Output the [X, Y] coordinate of the center of the cell containing the given text.  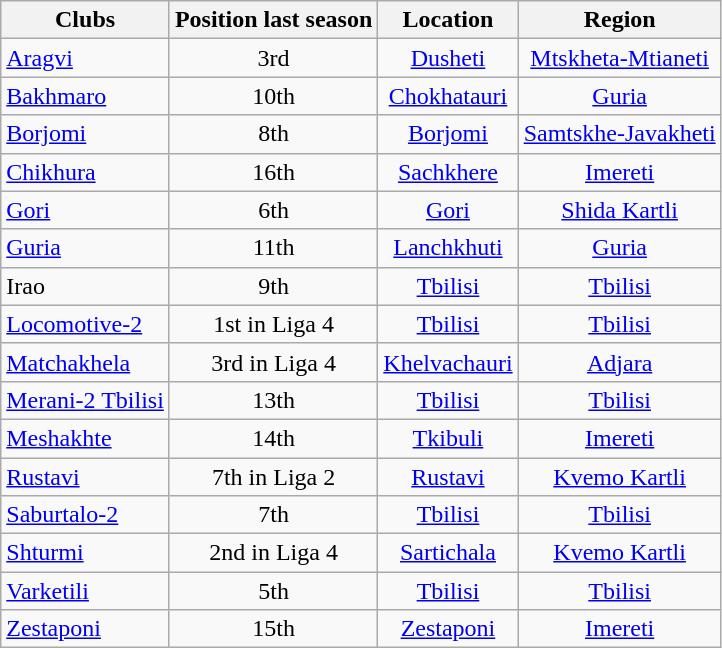
Meshakhte [86, 438]
Adjara [620, 362]
Merani-2 Tbilisi [86, 400]
Aragvi [86, 58]
Sachkhere [448, 172]
Varketili [86, 591]
Region [620, 20]
Dusheti [448, 58]
Saburtalo-2 [86, 515]
10th [273, 96]
9th [273, 286]
15th [273, 629]
8th [273, 134]
Bakhmaro [86, 96]
Mtskheta-Mtianeti [620, 58]
3rd in Liga 4 [273, 362]
5th [273, 591]
1st in Liga 4 [273, 324]
Chikhura [86, 172]
Chokhatauri [448, 96]
Sartichala [448, 553]
Tkibuli [448, 438]
Samtskhe-Javakheti [620, 134]
Khelvachauri [448, 362]
Locomotive-2 [86, 324]
Position last season [273, 20]
16th [273, 172]
Clubs [86, 20]
2nd in Liga 4 [273, 553]
Matchakhela [86, 362]
3rd [273, 58]
Lanchkhuti [448, 248]
11th [273, 248]
6th [273, 210]
Shturmi [86, 553]
14th [273, 438]
Location [448, 20]
13th [273, 400]
7th in Liga 2 [273, 477]
Shida Kartli [620, 210]
Irao [86, 286]
7th [273, 515]
